Identify which cell holds the provided text, then report its [X, Y] central coordinate. 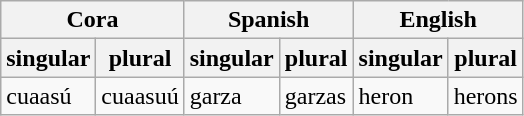
English [438, 20]
Cora [92, 20]
cuaasú [48, 96]
Spanish [268, 20]
garza [232, 96]
heron [400, 96]
cuaasuú [140, 96]
herons [486, 96]
garzas [316, 96]
